Output the [X, Y] coordinate of the center of the cell containing the given text.  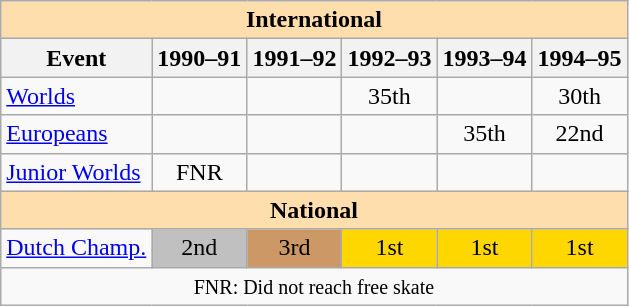
30th [580, 96]
Europeans [76, 134]
3rd [294, 248]
Worlds [76, 96]
1990–91 [200, 58]
National [314, 210]
1992–93 [390, 58]
International [314, 20]
1993–94 [484, 58]
Dutch Champ. [76, 248]
Junior Worlds [76, 172]
1991–92 [294, 58]
Event [76, 58]
2nd [200, 248]
FNR [200, 172]
1994–95 [580, 58]
FNR: Did not reach free skate [314, 286]
22nd [580, 134]
